Return (X, Y) of the center of cell containing provided text 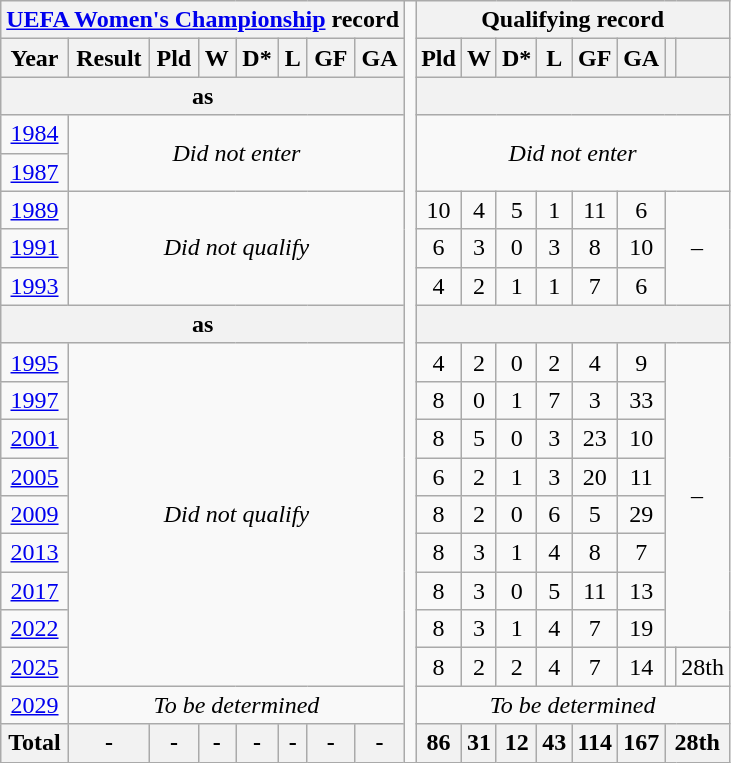
12 (516, 743)
1987 (35, 172)
43 (554, 743)
1984 (35, 134)
2025 (35, 667)
2013 (35, 553)
86 (439, 743)
114 (595, 743)
20 (595, 477)
1993 (35, 286)
2017 (35, 591)
2009 (35, 515)
2022 (35, 629)
Total (35, 743)
2005 (35, 477)
1997 (35, 400)
33 (642, 400)
167 (642, 743)
2029 (35, 705)
19 (642, 629)
13 (642, 591)
Result (108, 58)
14 (642, 667)
1995 (35, 362)
31 (478, 743)
9 (642, 362)
29 (642, 515)
1989 (35, 210)
23 (595, 438)
Year (35, 58)
Qualifying record (573, 20)
UEFA Women's Championship record (203, 20)
2001 (35, 438)
1991 (35, 248)
